Locate the cell with the specified text and output its [X, Y] center coordinate. 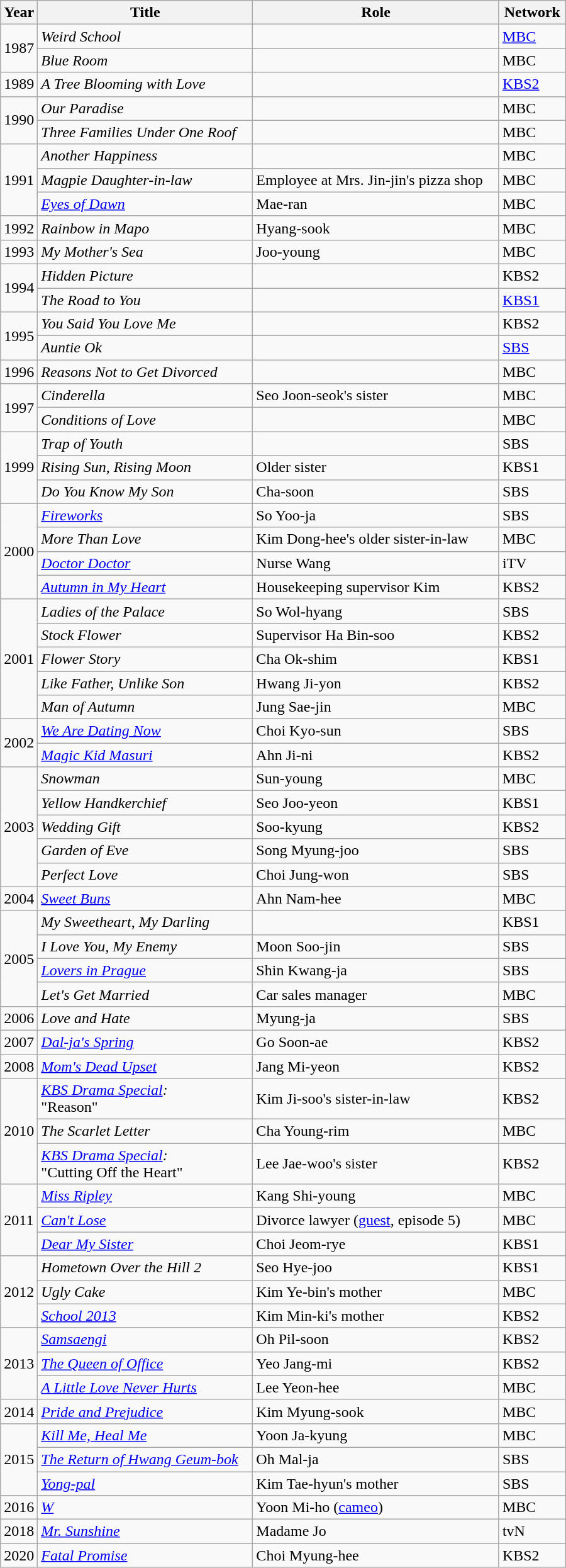
Seo Hye-joo [376, 1268]
1997 [19, 408]
Perfect Love [145, 875]
We Are Dating Now [145, 731]
A Little Love Never Hurts [145, 1387]
2003 [19, 827]
School 2013 [145, 1316]
2018 [19, 1532]
Seo Joon-seok's sister [376, 396]
Hidden Picture [145, 276]
Love and Hate [145, 1018]
Pride and Prejudice [145, 1411]
1993 [19, 252]
Three Families Under One Roof [145, 132]
Weird School [145, 36]
2020 [19, 1555]
Hyang-sook [376, 228]
1987 [19, 48]
A Tree Blooming with Love [145, 84]
Ahn Nam-hee [376, 899]
Choi Jung-won [376, 875]
Year [19, 13]
2004 [19, 899]
1989 [19, 84]
Ladies of the Palace [145, 611]
2011 [19, 1220]
Mom's Dead Upset [145, 1067]
My Mother's Sea [145, 252]
Can't Lose [145, 1220]
Cha Young-rim [376, 1131]
Soo-kyung [376, 827]
1991 [19, 180]
Stock Flower [145, 635]
Cha-soon [376, 491]
2010 [19, 1131]
Myung-ja [376, 1018]
My Sweetheart, My Darling [145, 922]
Mae-ran [376, 204]
Another Happiness [145, 156]
2001 [19, 659]
Garden of Eve [145, 851]
Kill Me, Heal Me [145, 1435]
1996 [19, 372]
The Scarlet Letter [145, 1131]
Kim Ji-soo's sister-in-law [376, 1099]
So Wol-hyang [376, 611]
Kim Dong-hee's older sister-in-law [376, 539]
Let's Get Married [145, 994]
Yellow Handkerchief [145, 803]
Conditions of Love [145, 420]
Song Myung-joo [376, 851]
Employee at Mrs. Jin-jin's pizza shop [376, 180]
Kim Ye-bin's mother [376, 1292]
Sun-young [376, 779]
More Than Love [145, 539]
The Queen of Office [145, 1364]
Nurse Wang [376, 563]
Jang Mi-yeon [376, 1067]
tvN [532, 1532]
Wedding Gift [145, 827]
Kim Tae-hyun's mother [376, 1483]
Doctor Doctor [145, 563]
2012 [19, 1292]
Miss Ripley [145, 1196]
Dear My Sister [145, 1244]
KBS Drama Special:"Reason" [145, 1099]
Kang Shi-young [376, 1196]
2006 [19, 1018]
Seo Joo-yeon [376, 803]
2002 [19, 743]
Go Soon-ae [376, 1042]
Lee Jae-woo's sister [376, 1164]
Mr. Sunshine [145, 1532]
Supervisor Ha Bin-soo [376, 635]
Fireworks [145, 515]
Choi Jeom-rye [376, 1244]
Man of Autumn [145, 707]
Snowman [145, 779]
iTV [532, 563]
Hwang Ji-yon [376, 683]
2015 [19, 1459]
Older sister [376, 468]
Oh Mal-ja [376, 1459]
Flower Story [145, 659]
Ahn Ji-ni [376, 755]
Ugly Cake [145, 1292]
KBS Drama Special:"Cutting Off the Heart" [145, 1164]
Role [376, 13]
Kim Min-ki's mother [376, 1316]
Choi Kyo-sun [376, 731]
2007 [19, 1042]
Cha Ok-shim [376, 659]
Choi Myung-hee [376, 1555]
2014 [19, 1411]
1995 [19, 336]
Dal-ja's Spring [145, 1042]
2005 [19, 958]
Like Father, Unlike Son [145, 683]
2008 [19, 1067]
W [145, 1508]
Yong-pal [145, 1483]
2016 [19, 1508]
1990 [19, 120]
Oh Pil-soon [376, 1340]
Blue Room [145, 60]
Samsaengi [145, 1340]
Lovers in Prague [145, 970]
Divorce lawyer (guest, episode 5) [376, 1220]
Sweet Buns [145, 899]
Car sales manager [376, 994]
1994 [19, 288]
Shin Kwang-ja [376, 970]
Autumn in My Heart [145, 587]
The Road to You [145, 300]
The Return of Hwang Geum-bok [145, 1459]
Yeo Jang-mi [376, 1364]
Yoon Ja-kyung [376, 1435]
Rainbow in Mapo [145, 228]
Title [145, 13]
Kim Myung-sook [376, 1411]
You Said You Love Me [145, 324]
I Love You, My Enemy [145, 946]
Trap of Youth [145, 444]
Cinderella [145, 396]
Eyes of Dawn [145, 204]
Magpie Daughter-in-law [145, 180]
Network [532, 13]
Auntie Ok [145, 348]
2013 [19, 1364]
Madame Jo [376, 1532]
Hometown Over the Hill 2 [145, 1268]
Do You Know My Son [145, 491]
Housekeeping supervisor Kim [376, 587]
Moon Soo-jin [376, 946]
Our Paradise [145, 108]
Yoon Mi-ho (cameo) [376, 1508]
Lee Yeon-hee [376, 1387]
1992 [19, 228]
Reasons Not to Get Divorced [145, 372]
So Yoo-ja [376, 515]
Joo-young [376, 252]
Magic Kid Masuri [145, 755]
Jung Sae-jin [376, 707]
2000 [19, 551]
Rising Sun, Rising Moon [145, 468]
1999 [19, 468]
Fatal Promise [145, 1555]
